Pinpoint the cell where the given text exists, returning its [X, Y] midpoint coordinate. 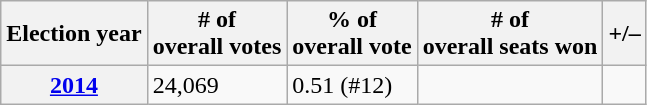
# ofoverall seats won [510, 34]
0.51 (#12) [352, 85]
Election year [74, 34]
2014 [74, 85]
24,069 [217, 85]
% ofoverall vote [352, 34]
+/– [624, 34]
# ofoverall votes [217, 34]
